Return the (X, Y) coordinate for the center point of the cell that contains the specified text.  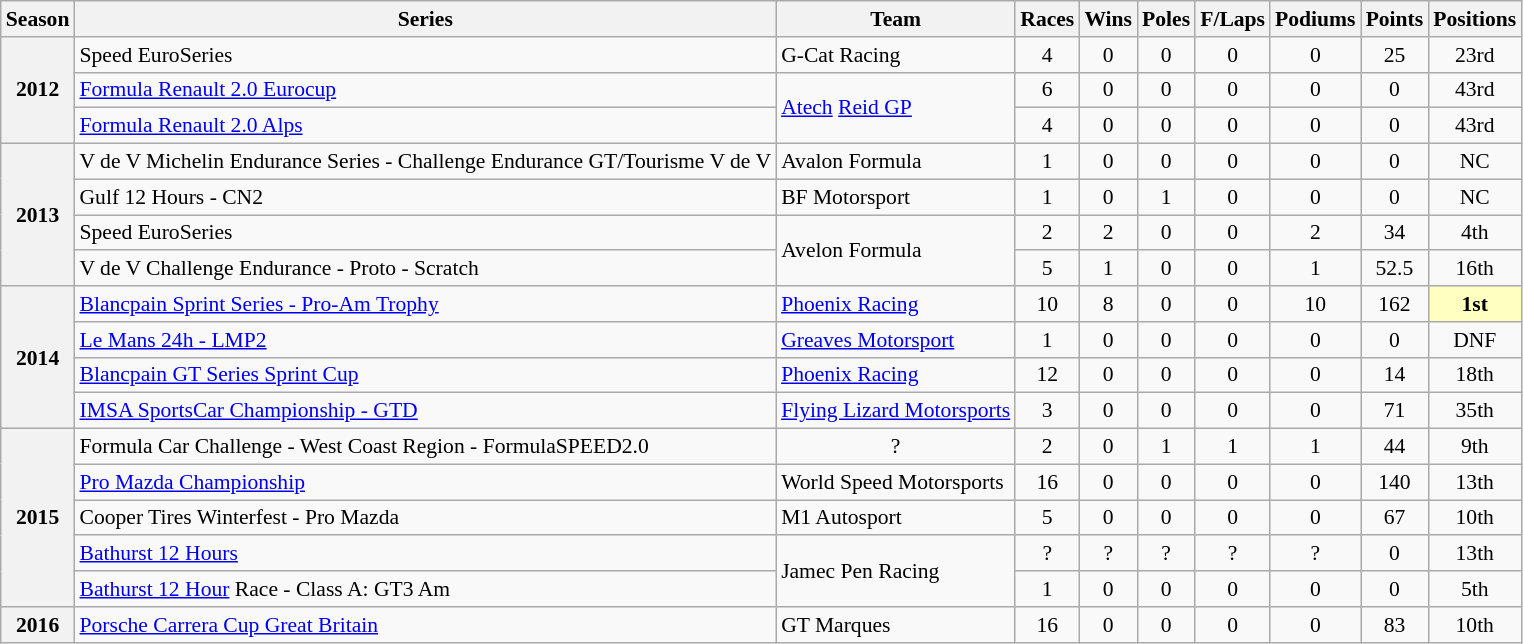
2012 (38, 90)
140 (1395, 482)
Season (38, 19)
71 (1395, 411)
Cooper Tires Winterfest - Pro Mazda (425, 518)
3 (1047, 411)
12 (1047, 375)
IMSA SportsCar Championship - GTD (425, 411)
Le Mans 24h - LMP2 (425, 340)
Poles (1166, 19)
23rd (1474, 55)
44 (1395, 447)
Bathurst 12 Hours (425, 554)
Team (896, 19)
Pro Mazda Championship (425, 482)
83 (1395, 625)
Blancpain Sprint Series - Pro-Am Trophy (425, 304)
Gulf 12 Hours - CN2 (425, 197)
18th (1474, 375)
Bathurst 12 Hour Race - Class A: GT3 Am (425, 589)
8 (1108, 304)
Formula Car Challenge - West Coast Region - FormulaSPEED2.0 (425, 447)
52.5 (1395, 269)
162 (1395, 304)
V de V Challenge Endurance - Proto - Scratch (425, 269)
14 (1395, 375)
M1 Autosport (896, 518)
Podiums (1316, 19)
Jamec Pen Racing (896, 572)
DNF (1474, 340)
GT Marques (896, 625)
G-Cat Racing (896, 55)
Positions (1474, 19)
2015 (38, 518)
2013 (38, 215)
V de V Michelin Endurance Series - Challenge Endurance GT/Tourisme V de V (425, 162)
5th (1474, 589)
World Speed Motorsports (896, 482)
Series (425, 19)
25 (1395, 55)
Races (1047, 19)
Points (1395, 19)
6 (1047, 90)
1st (1474, 304)
2016 (38, 625)
Greaves Motorsport (896, 340)
9th (1474, 447)
Blancpain GT Series Sprint Cup (425, 375)
Wins (1108, 19)
F/Laps (1232, 19)
34 (1395, 233)
Atech Reid GP (896, 108)
Avalon Formula (896, 162)
Formula Renault 2.0 Eurocup (425, 90)
Porsche Carrera Cup Great Britain (425, 625)
Avelon Formula (896, 250)
67 (1395, 518)
16th (1474, 269)
Flying Lizard Motorsports (896, 411)
4th (1474, 233)
35th (1474, 411)
2014 (38, 357)
BF Motorsport (896, 197)
Formula Renault 2.0 Alps (425, 126)
